From the cell containing the given text, extract its center point as (x, y) coordinate. 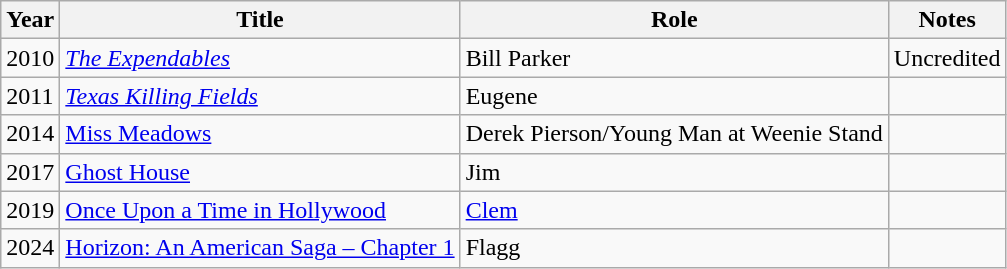
Ghost House (260, 172)
2011 (30, 96)
Notes (947, 20)
Texas Killing Fields (260, 96)
2010 (30, 58)
Derek Pierson/Young Man at Weenie Stand (674, 134)
Bill Parker (674, 58)
Year (30, 20)
Eugene (674, 96)
Flagg (674, 248)
Role (674, 20)
2017 (30, 172)
2014 (30, 134)
Miss Meadows (260, 134)
The Expendables (260, 58)
Clem (674, 210)
Uncredited (947, 58)
2024 (30, 248)
Horizon: An American Saga – Chapter 1 (260, 248)
Jim (674, 172)
Title (260, 20)
Once Upon a Time in Hollywood (260, 210)
2019 (30, 210)
